Determine the (x, y) coordinate at the center of the cell enclosing the given text.  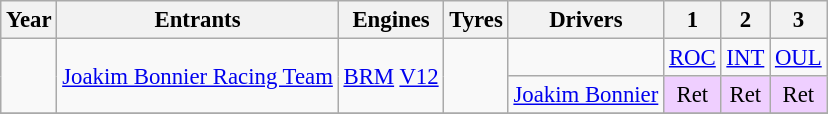
2 (746, 20)
Year (29, 20)
Engines (391, 20)
Drivers (586, 20)
Entrants (198, 20)
1 (692, 20)
Tyres (476, 20)
3 (798, 20)
INT (746, 58)
ROC (692, 58)
OUL (798, 58)
BRM V12 (391, 76)
Joakim Bonnier Racing Team (198, 76)
Joakim Bonnier (586, 95)
